Provide the (X, Y) coordinate of the cell's center where the given text is located.  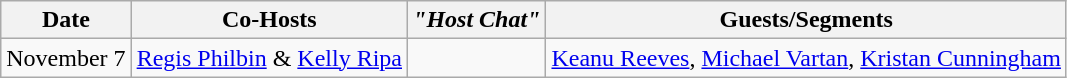
Co-Hosts (269, 20)
November 7 (66, 58)
Guests/Segments (806, 20)
Date (66, 20)
Keanu Reeves, Michael Vartan, Kristan Cunningham (806, 58)
"Host Chat" (477, 20)
Regis Philbin & Kelly Ripa (269, 58)
